Find where the given text appears and provide that cell's center as [X, Y] coordinate. 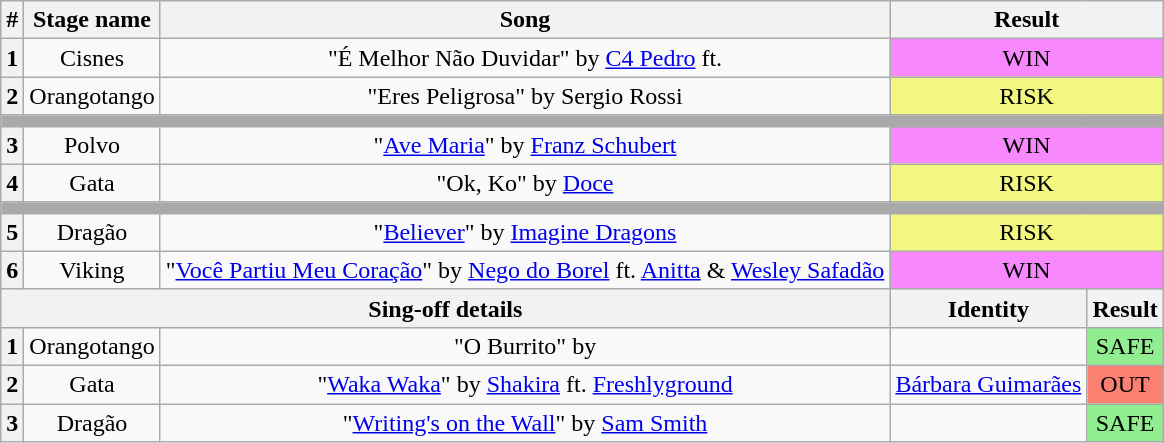
"Believer" by Imagine Dragons [525, 232]
4 [12, 183]
# [12, 20]
OUT [1125, 384]
"O Burrito" by [525, 346]
"Ave Maria" by Franz Schubert [525, 145]
5 [12, 232]
Stage name [92, 20]
Viking [92, 270]
Song [525, 20]
"Waka Waka" by Shakira ft. Freshlyground [525, 384]
Bárbara Guimarães [988, 384]
6 [12, 270]
Cisnes [92, 58]
Identity [988, 308]
"Writing's on the Wall" by Sam Smith [525, 423]
Sing-off details [446, 308]
"Você Partiu Meu Coração" by Nego do Borel ft. Anitta & Wesley Safadão [525, 270]
Polvo [92, 145]
"Eres Peligrosa" by Sergio Rossi [525, 96]
"Ok, Ko" by Doce [525, 183]
"É Melhor Não Duvidar" by C4 Pedro ft. [525, 58]
